From the cell containing the given text, extract its center point as [x, y] coordinate. 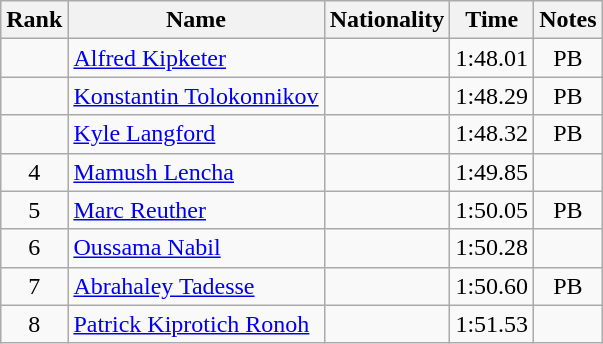
1:50.05 [492, 210]
1:48.29 [492, 96]
Alfred Kipketer [196, 58]
Notes [568, 20]
Rank [34, 20]
Time [492, 20]
Nationality [387, 20]
Name [196, 20]
Oussama Nabil [196, 248]
Marc Reuther [196, 210]
Mamush Lencha [196, 172]
6 [34, 248]
1:50.28 [492, 248]
1:50.60 [492, 286]
1:48.32 [492, 134]
8 [34, 324]
Abrahaley Tadesse [196, 286]
Kyle Langford [196, 134]
1:48.01 [492, 58]
7 [34, 286]
1:49.85 [492, 172]
5 [34, 210]
Patrick Kiprotich Ronoh [196, 324]
1:51.53 [492, 324]
4 [34, 172]
Konstantin Tolokonnikov [196, 96]
